Identify which cell holds the provided text, then report its [x, y] central coordinate. 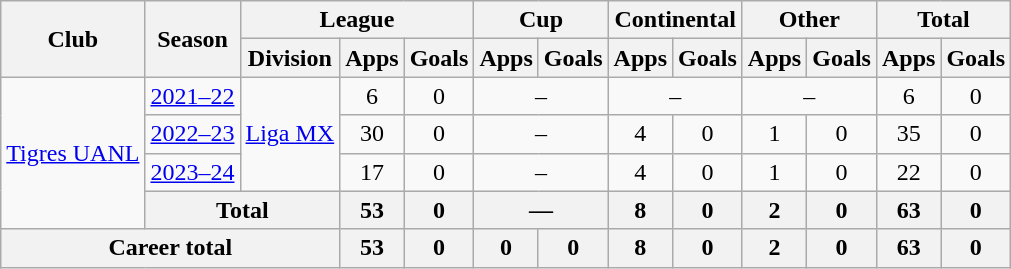
2021–22 [192, 96]
2023–24 [192, 172]
Liga MX [290, 134]
Other [809, 20]
Continental [675, 20]
30 [372, 134]
Cup [541, 20]
2022–23 [192, 134]
22 [908, 172]
— [541, 210]
Tigres UANL [73, 153]
League [357, 20]
Season [192, 39]
Club [73, 39]
Division [290, 58]
17 [372, 172]
35 [908, 134]
Career total [170, 248]
